Scan for the cell matching the given text and deliver its (x, y) coordinate at center. 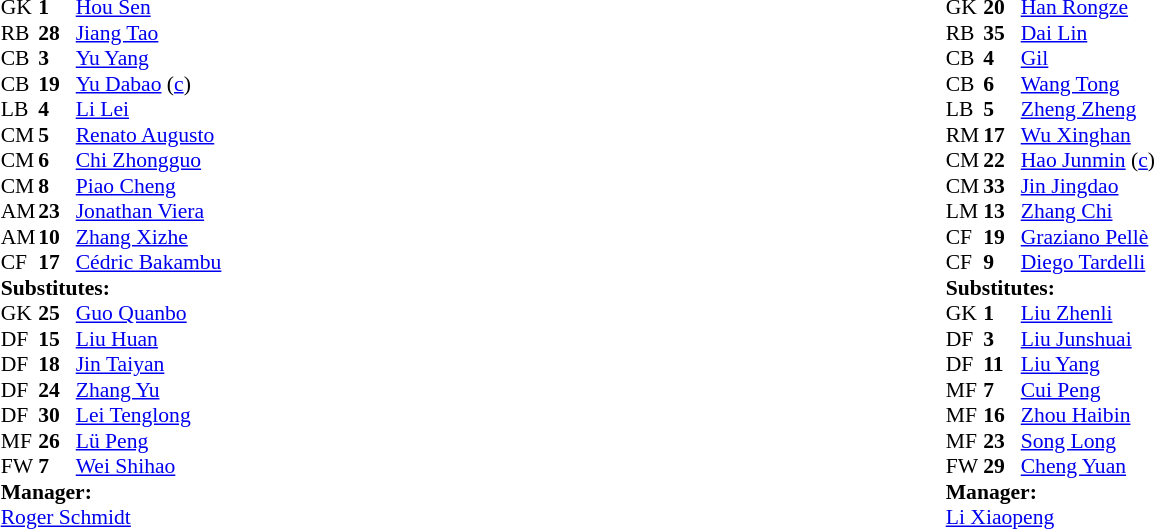
Substitutes: (112, 288)
28 (57, 33)
29 (1002, 467)
Wei Shihao (149, 467)
10 (57, 237)
Li Lei (149, 109)
Jiang Tao (149, 33)
Piao Cheng (149, 186)
18 (57, 365)
Renato Augusto (149, 135)
25 (57, 313)
Lü Peng (149, 441)
1 (1002, 313)
30 (57, 415)
24 (57, 390)
9 (1002, 263)
RM (965, 135)
8 (57, 186)
35 (1002, 33)
Lei Tenglong (149, 415)
11 (1002, 365)
Jonathan Viera (149, 211)
Jin Taiyan (149, 365)
Yu Yang (149, 59)
Chi Zhongguo (149, 161)
Yu Dabao (c) (149, 84)
13 (1002, 211)
Manager: (112, 492)
Guo Quanbo (149, 313)
Zhang Xizhe (149, 237)
15 (57, 339)
Zhang Yu (149, 390)
16 (1002, 415)
Liu Huan (149, 339)
22 (1002, 161)
Cédric Bakambu (149, 263)
33 (1002, 186)
26 (57, 441)
LM (965, 211)
